Scan for the cell matching the given text and deliver its [x, y] coordinate at center. 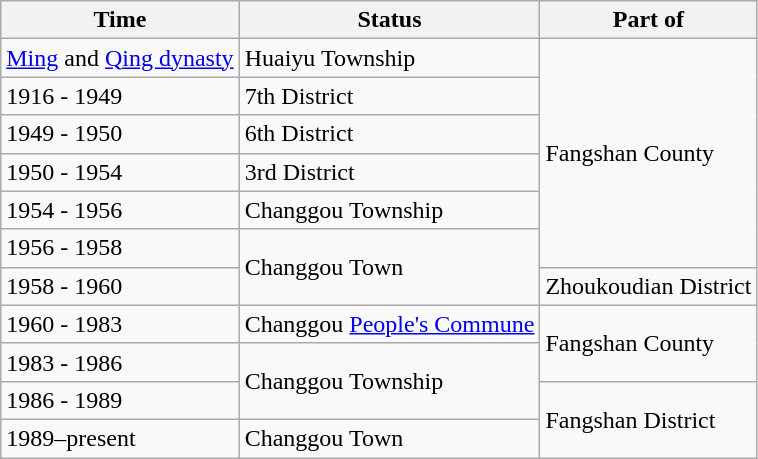
1983 - 1986 [120, 362]
1960 - 1983 [120, 324]
1949 - 1950 [120, 134]
1916 - 1949 [120, 96]
1950 - 1954 [120, 172]
Fangshan District [648, 419]
7th District [390, 96]
1954 - 1956 [120, 210]
Changgou People's Commune [390, 324]
1956 - 1958 [120, 248]
Ming and Qing dynasty [120, 58]
3rd District [390, 172]
Status [390, 20]
Part of [648, 20]
Huaiyu Township [390, 58]
Time [120, 20]
6th District [390, 134]
Zhoukoudian District [648, 286]
1958 - 1960 [120, 286]
1989–present [120, 438]
1986 - 1989 [120, 400]
